Find where the given text appears and provide that cell's center as (X, Y) coordinate. 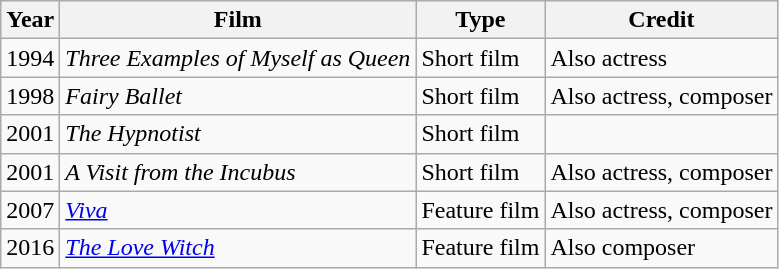
2007 (30, 210)
The Love Witch (238, 248)
Credit (662, 20)
Type (480, 20)
Also actress (662, 58)
A Visit from the Incubus (238, 172)
The Hypnotist (238, 134)
Viva (238, 210)
Film (238, 20)
1998 (30, 96)
2016 (30, 248)
Three Examples of Myself as Queen (238, 58)
Fairy Ballet (238, 96)
Also composer (662, 248)
Year (30, 20)
1994 (30, 58)
